Output the [x, y] coordinate of the center of the cell containing the given text.  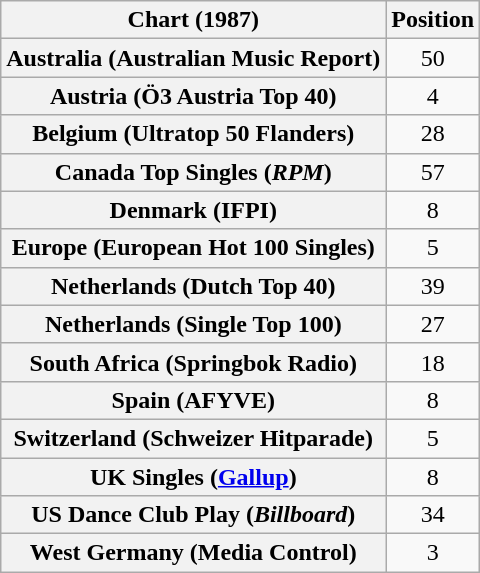
Belgium (Ultratop 50 Flanders) [194, 134]
West Germany (Media Control) [194, 553]
28 [433, 134]
Denmark (IFPI) [194, 210]
Position [433, 20]
Australia (Australian Music Report) [194, 58]
US Dance Club Play (Billboard) [194, 515]
Chart (1987) [194, 20]
Europe (European Hot 100 Singles) [194, 248]
South Africa (Springbok Radio) [194, 362]
50 [433, 58]
Spain (AFYVE) [194, 400]
Canada Top Singles (RPM) [194, 172]
Austria (Ö3 Austria Top 40) [194, 96]
39 [433, 286]
4 [433, 96]
Netherlands (Single Top 100) [194, 324]
UK Singles (Gallup) [194, 477]
3 [433, 553]
Switzerland (Schweizer Hitparade) [194, 438]
57 [433, 172]
18 [433, 362]
27 [433, 324]
Netherlands (Dutch Top 40) [194, 286]
34 [433, 515]
